Return (X, Y) of the center of cell containing provided text 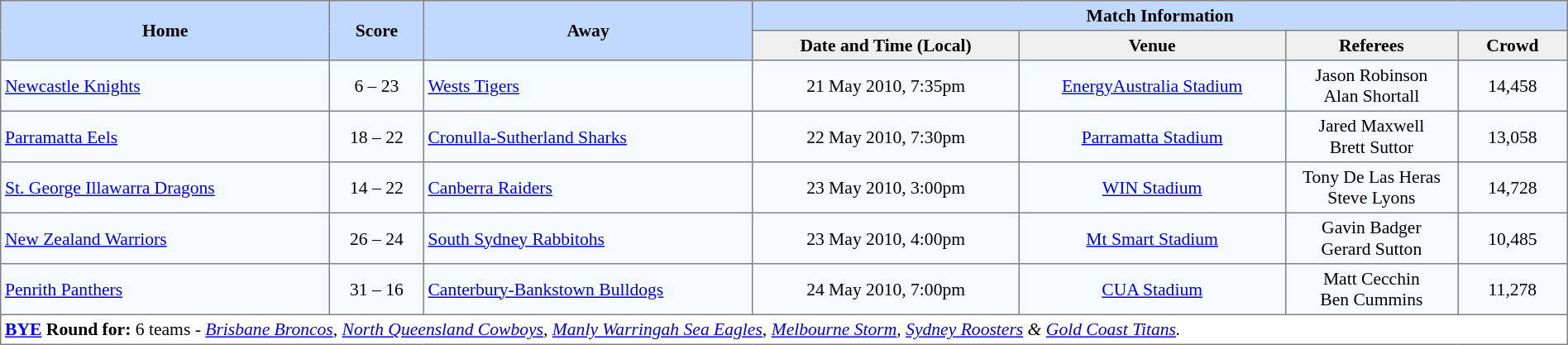
Mt Smart Stadium (1152, 238)
Parramatta Eels (165, 137)
18 – 22 (377, 137)
Canterbury-Bankstown Bulldogs (588, 290)
Wests Tigers (588, 86)
22 May 2010, 7:30pm (886, 137)
11,278 (1513, 290)
10,485 (1513, 238)
New Zealand Warriors (165, 238)
Canberra Raiders (588, 188)
Cronulla-Sutherland Sharks (588, 137)
EnergyAustralia Stadium (1152, 86)
Date and Time (Local) (886, 46)
13,058 (1513, 137)
23 May 2010, 3:00pm (886, 188)
23 May 2010, 4:00pm (886, 238)
Score (377, 31)
14,728 (1513, 188)
31 – 16 (377, 290)
14,458 (1513, 86)
Matt CecchinBen Cummins (1371, 290)
Tony De Las HerasSteve Lyons (1371, 188)
Jason RobinsonAlan Shortall (1371, 86)
Match Information (1159, 16)
26 – 24 (377, 238)
6 – 23 (377, 86)
Crowd (1513, 46)
St. George Illawarra Dragons (165, 188)
Penrith Panthers (165, 290)
Away (588, 31)
Newcastle Knights (165, 86)
Parramatta Stadium (1152, 137)
Gavin BadgerGerard Sutton (1371, 238)
WIN Stadium (1152, 188)
South Sydney Rabbitohs (588, 238)
CUA Stadium (1152, 290)
Referees (1371, 46)
Home (165, 31)
Jared MaxwellBrett Suttor (1371, 137)
24 May 2010, 7:00pm (886, 290)
21 May 2010, 7:35pm (886, 86)
14 – 22 (377, 188)
Venue (1152, 46)
